Identify which cell holds the provided text, then report its [x, y] central coordinate. 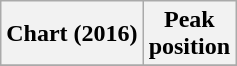
Chart (2016) [72, 34]
Peak position [189, 34]
